Output the (X, Y) coordinate of the center of the cell containing the given text.  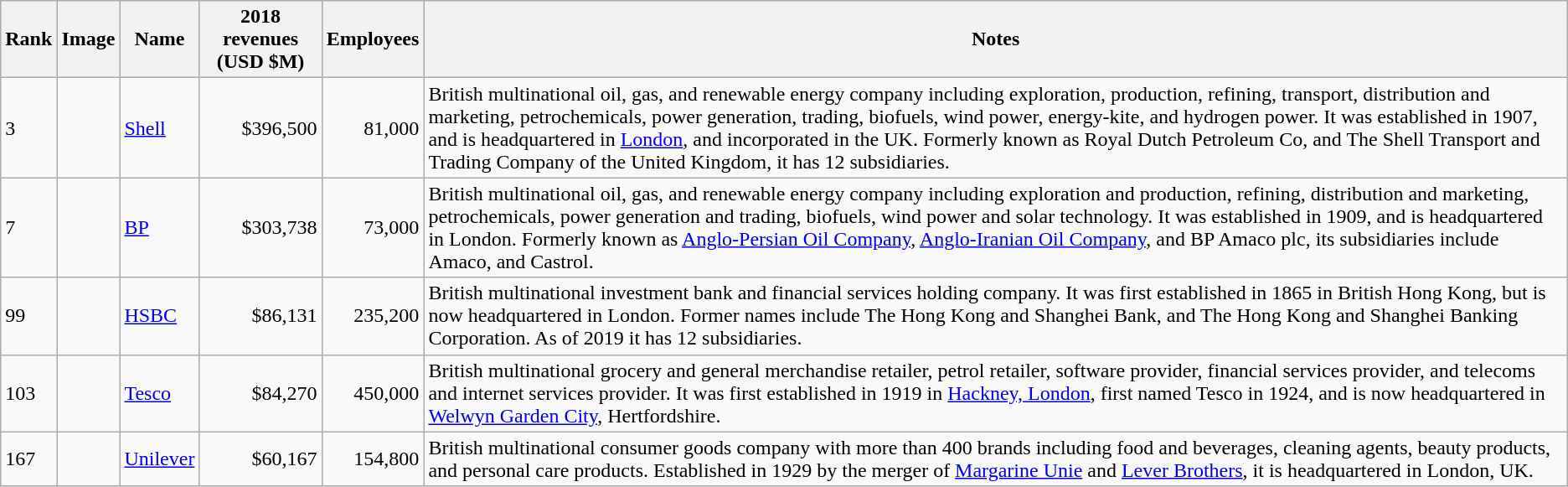
167 (28, 459)
Rank (28, 39)
3 (28, 127)
103 (28, 393)
$84,270 (260, 393)
99 (28, 316)
Tesco (159, 393)
154,800 (373, 459)
Shell (159, 127)
$303,738 (260, 228)
450,000 (373, 393)
$396,500 (260, 127)
Employees (373, 39)
Unilever (159, 459)
$60,167 (260, 459)
BP (159, 228)
HSBC (159, 316)
$86,131 (260, 316)
7 (28, 228)
2018 revenues (USD $M) (260, 39)
73,000 (373, 228)
Name (159, 39)
235,200 (373, 316)
Image (89, 39)
Notes (995, 39)
81,000 (373, 127)
